From the cell containing the given text, extract its center point as (x, y) coordinate. 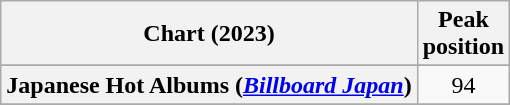
Peakposition (463, 34)
Japanese Hot Albums (Billboard Japan) (209, 85)
94 (463, 85)
Chart (2023) (209, 34)
